Extract the [x, y] coordinate from the center of the cell holding the provided text.  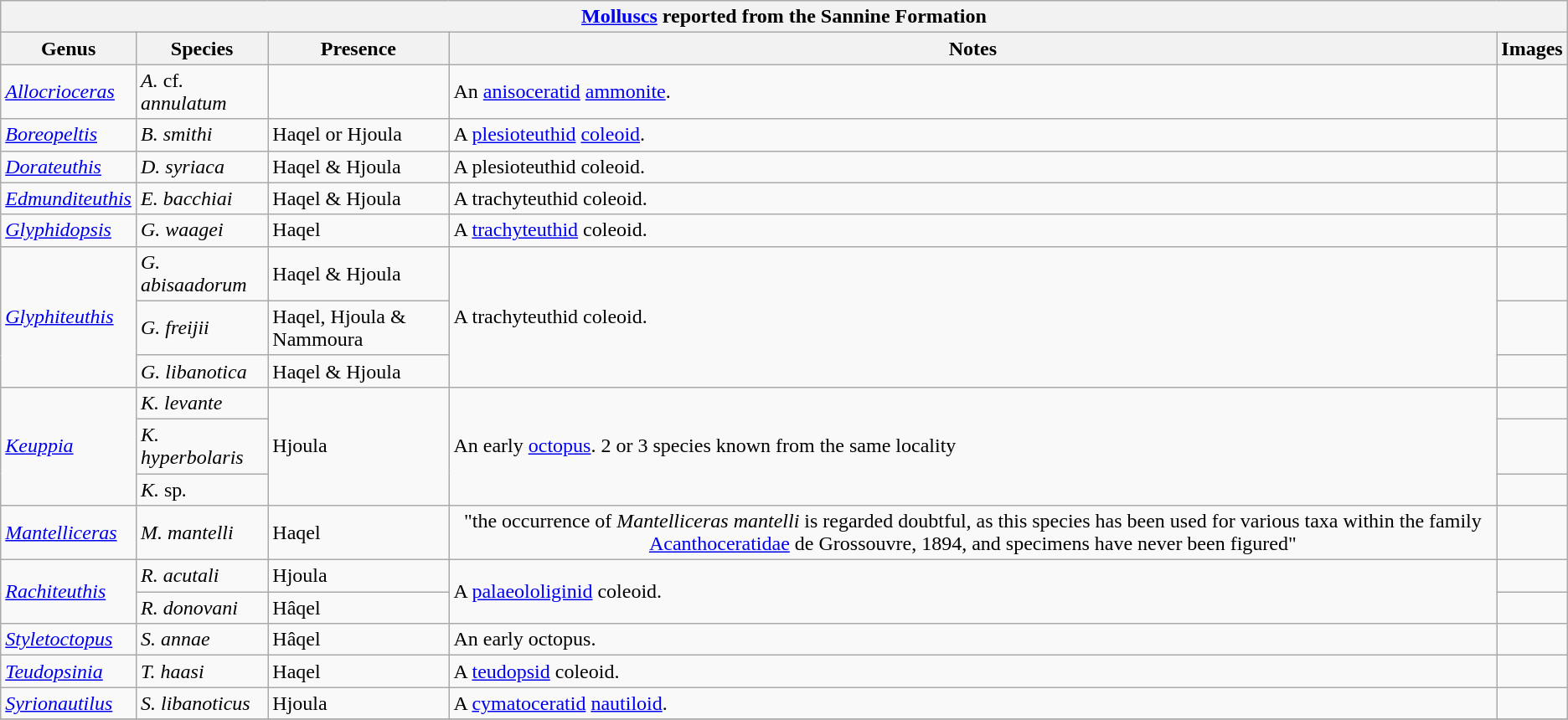
Images [1532, 49]
G. abisaadorum [201, 273]
K. hyperbolaris [201, 445]
Keuppia [69, 445]
A teudopsid coleoid. [973, 671]
Glyphidopsis [69, 230]
Rachiteuthis [69, 592]
R. acutali [201, 576]
An anisoceratid ammonite. [973, 92]
G. freijii [201, 328]
T. haasi [201, 671]
D. syriaca [201, 167]
Presence [358, 49]
Syrionautilus [69, 703]
E. bacchiai [201, 198]
Genus [69, 49]
A cymatoceratid nautiloid. [973, 703]
K. levante [201, 403]
R. donovani [201, 608]
Boreopeltis [69, 135]
K. sp. [201, 490]
G. libanotica [201, 371]
Edmunditeuthis [69, 198]
Mantelliceras [69, 532]
G. waagei [201, 230]
Notes [973, 49]
An early octopus. [973, 640]
B. smithi [201, 135]
Species [201, 49]
Haqel, Hjoula & Nammoura [358, 328]
Dorateuthis [69, 167]
Styletoctopus [69, 640]
S. libanoticus [201, 703]
Teudopsinia [69, 671]
Allocrioceras [69, 92]
S. annae [201, 640]
A palaeololiginid coleoid. [973, 592]
Haqel or Hjoula [358, 135]
An early octopus. 2 or 3 species known from the same locality [973, 445]
M. mantelli [201, 532]
A. cf. annulatum [201, 92]
Glyphiteuthis [69, 316]
Molluscs reported from the Sannine Formation [784, 17]
